Determine the (X, Y) coordinate at the center of the cell enclosing the given text.  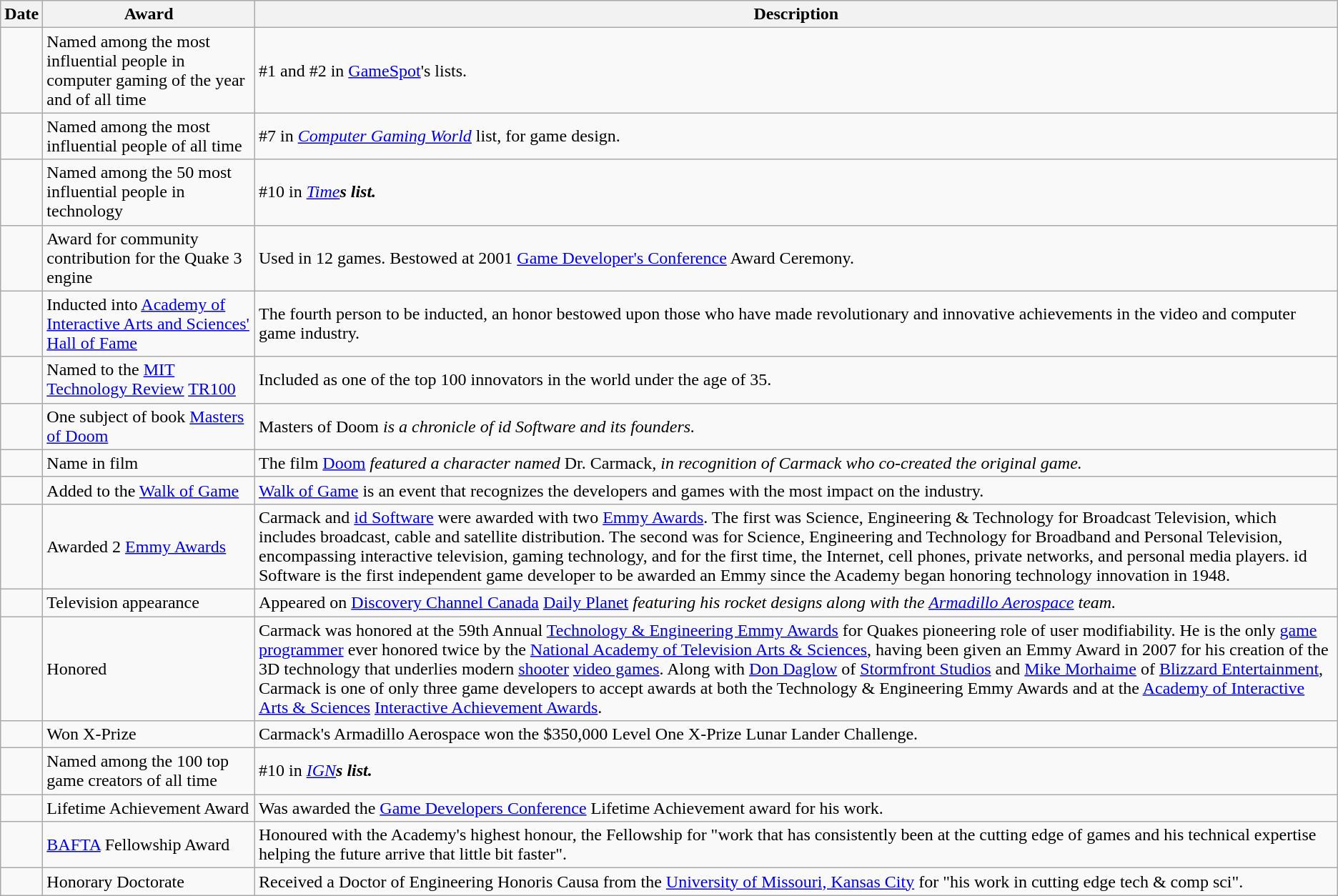
#10 in Times list. (796, 192)
Television appearance (149, 602)
Named among the 100 top game creators of all time (149, 772)
Name in film (149, 463)
Was awarded the Game Developers Conference Lifetime Achievement award for his work. (796, 808)
Used in 12 games. Bestowed at 2001 Game Developer's Conference Award Ceremony. (796, 258)
Appeared on Discovery Channel Canada Daily Planet featuring his rocket designs along with the Armadillo Aerospace team. (796, 602)
Received a Doctor of Engineering Honoris Causa from the University of Missouri, Kansas City for "his work in cutting edge tech & comp sci". (796, 882)
Lifetime Achievement Award (149, 808)
Masters of Doom is a chronicle of id Software and its founders. (796, 426)
Won X-Prize (149, 735)
Included as one of the top 100 innovators in the world under the age of 35. (796, 380)
Inducted into Academy of Interactive Arts and Sciences' Hall of Fame (149, 324)
Honored (149, 668)
#7 in Computer Gaming World list, for game design. (796, 136)
Walk of Game is an event that recognizes the developers and games with the most impact on the industry. (796, 490)
Awarded 2 Emmy Awards (149, 546)
One subject of book Masters of Doom (149, 426)
Carmack's Armadillo Aerospace won the $350,000 Level One X-Prize Lunar Lander Challenge. (796, 735)
Named among the 50 most influential people in technology (149, 192)
Added to the Walk of Game (149, 490)
Named among the most influential people of all time (149, 136)
#1 and #2 in GameSpot's lists. (796, 70)
Description (796, 14)
Award for community contribution for the Quake 3 engine (149, 258)
Award (149, 14)
Named to the MIT Technology Review TR100 (149, 380)
Honorary Doctorate (149, 882)
BAFTA Fellowship Award (149, 845)
#10 in IGNs list. (796, 772)
Named among the most influential people in computer gaming of the year and of all time (149, 70)
The film Doom featured a character named Dr. Carmack, in recognition of Carmack who co-created the original game. (796, 463)
Date (21, 14)
